Determine the [X, Y] coordinate at the center of the cell enclosing the given text.  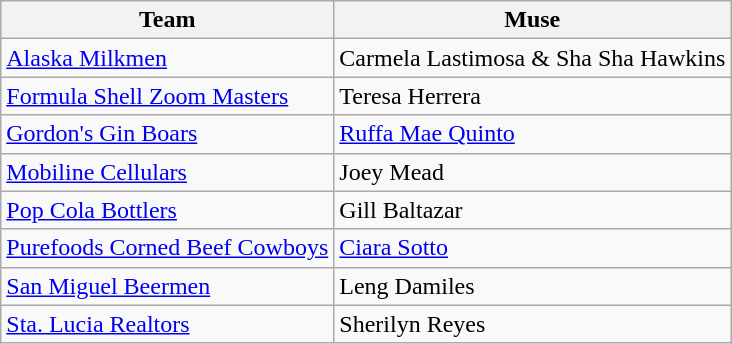
Sherilyn Reyes [532, 324]
Ruffa Mae Quinto [532, 134]
Ciara Sotto [532, 248]
Pop Cola Bottlers [168, 210]
Muse [532, 20]
Alaska Milkmen [168, 58]
Purefoods Corned Beef Cowboys [168, 248]
San Miguel Beermen [168, 286]
Formula Shell Zoom Masters [168, 96]
Mobiline Cellulars [168, 172]
Sta. Lucia Realtors [168, 324]
Teresa Herrera [532, 96]
Gill Baltazar [532, 210]
Team [168, 20]
Joey Mead [532, 172]
Leng Damiles [532, 286]
Carmela Lastimosa & Sha Sha Hawkins [532, 58]
Gordon's Gin Boars [168, 134]
